Output the [x, y] coordinate of the center of the cell containing the given text.  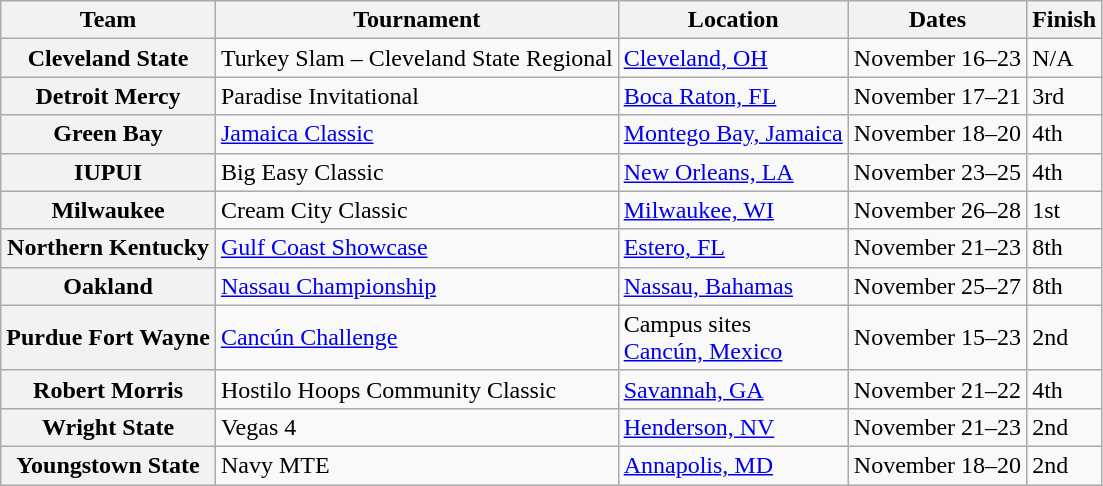
Location [733, 20]
Tournament [416, 20]
Dates [937, 20]
3rd [1064, 96]
Finish [1064, 20]
Detroit Mercy [108, 96]
Annapolis, MD [733, 465]
1st [1064, 210]
IUPUI [108, 172]
Henderson, NV [733, 427]
November 17–21 [937, 96]
November 15–23 [937, 338]
Cleveland State [108, 58]
November 26–28 [937, 210]
Northern Kentucky [108, 248]
Robert Morris [108, 389]
November 23–25 [937, 172]
Gulf Coast Showcase [416, 248]
Big Easy Classic [416, 172]
Navy MTE [416, 465]
New Orleans, LA [733, 172]
Hostilo Hoops Community Classic [416, 389]
Savannah, GA [733, 389]
Green Bay [108, 134]
Nassau, Bahamas [733, 286]
Purdue Fort Wayne [108, 338]
Wright State [108, 427]
Cream City Classic [416, 210]
Milwaukee [108, 210]
Estero, FL [733, 248]
Team [108, 20]
November 25–27 [937, 286]
Nassau Championship [416, 286]
Cancún Challenge [416, 338]
Milwaukee, WI [733, 210]
Jamaica Classic [416, 134]
Montego Bay, Jamaica [733, 134]
Cleveland, OH [733, 58]
Paradise Invitational [416, 96]
Vegas 4 [416, 427]
Youngstown State [108, 465]
November 16–23 [937, 58]
Boca Raton, FL [733, 96]
N/A [1064, 58]
Campus sitesCancún, Mexico [733, 338]
November 21–22 [937, 389]
Oakland [108, 286]
Turkey Slam – Cleveland State Regional [416, 58]
